From the cell containing the given text, extract its center point as [X, Y] coordinate. 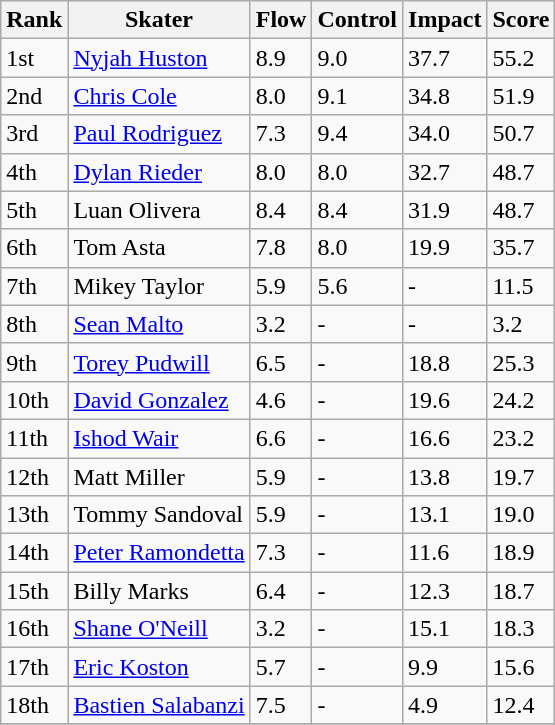
32.7 [445, 172]
7.8 [281, 248]
Flow [281, 20]
24.2 [521, 400]
Impact [445, 20]
Tom Asta [159, 248]
3rd [34, 134]
11.5 [521, 286]
18.7 [521, 591]
5.6 [358, 286]
Peter Ramondetta [159, 553]
6.4 [281, 591]
Sean Malto [159, 324]
Matt Miller [159, 477]
Billy Marks [159, 591]
9.4 [358, 134]
18th [34, 705]
2nd [34, 96]
50.7 [521, 134]
25.3 [521, 362]
Chris Cole [159, 96]
10th [34, 400]
51.9 [521, 96]
14th [34, 553]
13.8 [445, 477]
Mikey Taylor [159, 286]
7th [34, 286]
18.8 [445, 362]
11th [34, 438]
Bastien Salabanzi [159, 705]
12.4 [521, 705]
13.1 [445, 515]
Torey Pudwill [159, 362]
17th [34, 667]
15.6 [521, 667]
Dylan Rieder [159, 172]
7.5 [281, 705]
Luan Olivera [159, 210]
35.7 [521, 248]
18.9 [521, 553]
Shane O'Neill [159, 629]
23.2 [521, 438]
19.7 [521, 477]
19.9 [445, 248]
9.1 [358, 96]
4.6 [281, 400]
Nyjah Huston [159, 58]
5.7 [281, 667]
4th [34, 172]
16th [34, 629]
11.6 [445, 553]
5th [34, 210]
18.3 [521, 629]
Paul Rodriguez [159, 134]
15th [34, 591]
15.1 [445, 629]
9.9 [445, 667]
16.6 [445, 438]
9.0 [358, 58]
6.5 [281, 362]
4.9 [445, 705]
55.2 [521, 58]
34.0 [445, 134]
9th [34, 362]
Skater [159, 20]
6th [34, 248]
13th [34, 515]
1st [34, 58]
David Gonzalez [159, 400]
6.6 [281, 438]
Score [521, 20]
Control [358, 20]
12.3 [445, 591]
12th [34, 477]
31.9 [445, 210]
Eric Koston [159, 667]
34.8 [445, 96]
Tommy Sandoval [159, 515]
19.0 [521, 515]
37.7 [445, 58]
8.9 [281, 58]
19.6 [445, 400]
Ishod Wair [159, 438]
8th [34, 324]
Rank [34, 20]
